Capture the cell that displays the provided text and extract its [x, y] central coordinate. 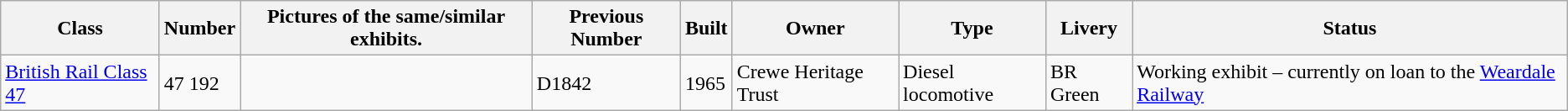
Built [706, 29]
Diesel locomotive [972, 82]
Working exhibit – currently on loan to the Weardale Railway [1350, 82]
Owner [815, 29]
D1842 [606, 82]
British Rail Class 47 [80, 82]
47 192 [199, 82]
BR Green [1089, 82]
1965 [706, 82]
Number [199, 29]
Status [1350, 29]
Type [972, 29]
Crewe Heritage Trust [815, 82]
Pictures of the same/similar exhibits. [387, 29]
Previous Number [606, 29]
Livery [1089, 29]
Class [80, 29]
